Pinpoint the cell where the given text exists, returning its (x, y) midpoint coordinate. 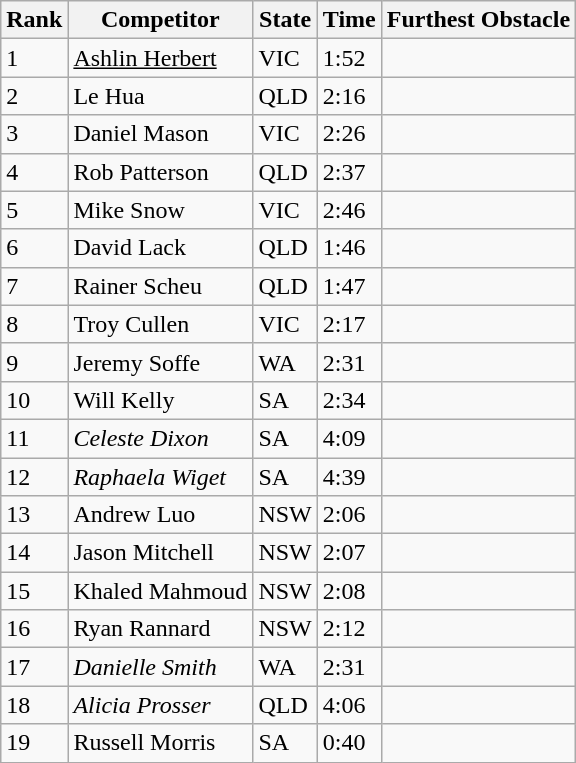
14 (34, 553)
Andrew Luo (160, 515)
Competitor (160, 20)
9 (34, 362)
8 (34, 324)
2:12 (349, 629)
15 (34, 591)
Le Hua (160, 96)
11 (34, 438)
Furthest Obstacle (478, 20)
Daniel Mason (160, 134)
Raphaela Wiget (160, 477)
2:16 (349, 96)
19 (34, 743)
1:52 (349, 58)
Rob Patterson (160, 172)
4:39 (349, 477)
2:17 (349, 324)
State (285, 20)
12 (34, 477)
2:26 (349, 134)
5 (34, 210)
4 (34, 172)
Rainer Scheu (160, 286)
Jeremy Soffe (160, 362)
Mike Snow (160, 210)
2 (34, 96)
1:46 (349, 248)
17 (34, 667)
18 (34, 705)
2:07 (349, 553)
2:08 (349, 591)
13 (34, 515)
10 (34, 400)
Will Kelly (160, 400)
Ryan Rannard (160, 629)
0:40 (349, 743)
1 (34, 58)
1:47 (349, 286)
Jason Mitchell (160, 553)
2:37 (349, 172)
Time (349, 20)
Troy Cullen (160, 324)
2:06 (349, 515)
16 (34, 629)
Rank (34, 20)
7 (34, 286)
Ashlin Herbert (160, 58)
2:46 (349, 210)
Khaled Mahmoud (160, 591)
2:34 (349, 400)
3 (34, 134)
Alicia Prosser (160, 705)
David Lack (160, 248)
Russell Morris (160, 743)
Celeste Dixon (160, 438)
Danielle Smith (160, 667)
6 (34, 248)
4:09 (349, 438)
4:06 (349, 705)
